For the text-containing cell, return its midpoint in (X, Y) coordinate format. 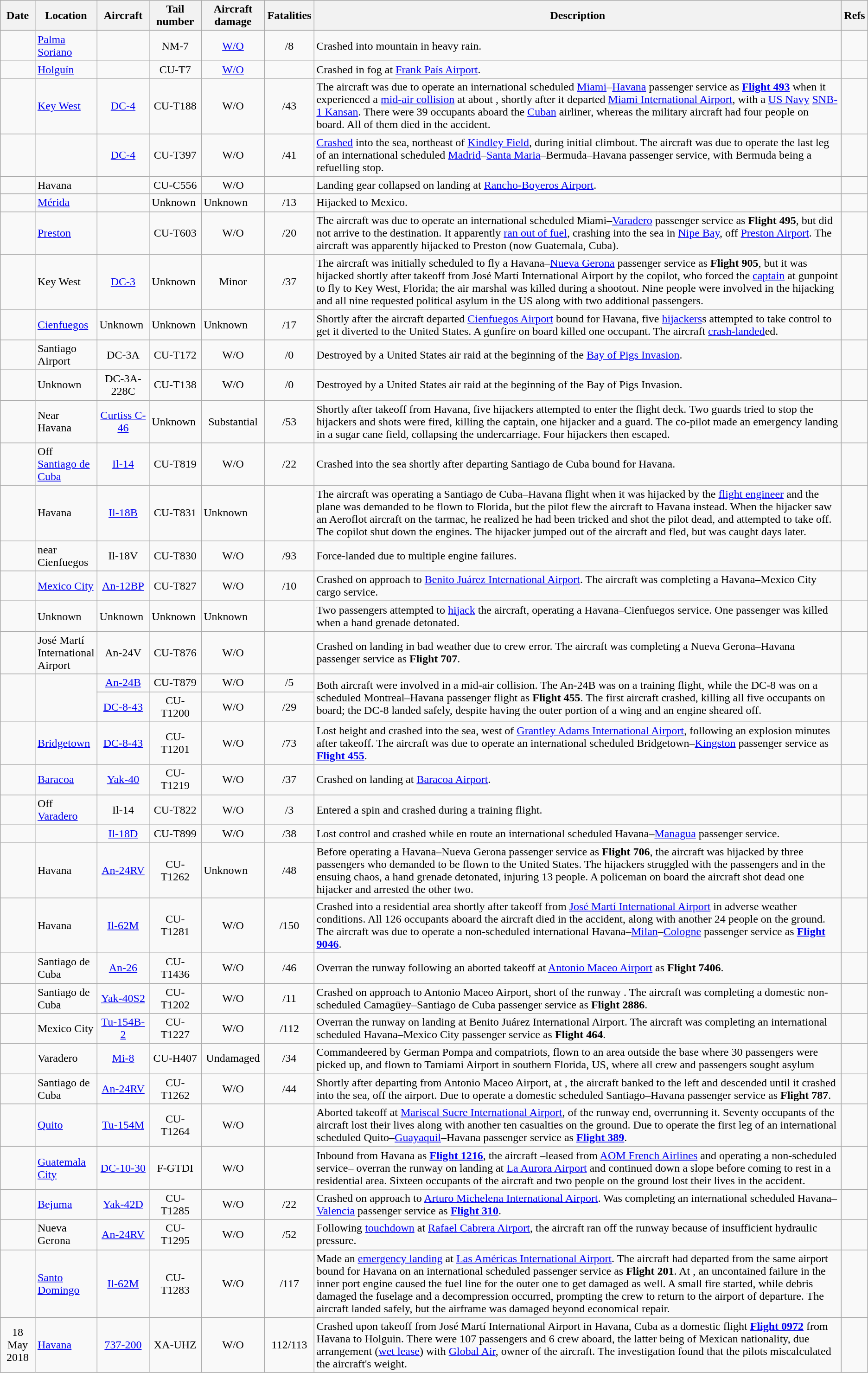
F-GTDI (175, 1168)
CU-T1219 (175, 779)
/43 (289, 106)
/3 (289, 810)
/112 (289, 1029)
/41 (289, 155)
Yak-40 (123, 779)
Holguín (66, 70)
CU-T603 (175, 233)
CU-T879 (175, 683)
Baracoa (66, 779)
Bridgetown (66, 743)
Il-18B (123, 513)
CU-T1285 (175, 1204)
CU-T822 (175, 810)
/10 (289, 586)
737-200 (123, 1345)
DC-3A (123, 354)
/17 (289, 325)
CU-C556 (175, 185)
Varadero (66, 1059)
An-24B (123, 683)
Date (18, 16)
Minor (233, 282)
/38 (289, 834)
Undamaged (233, 1059)
Off Santiago de Cuba (66, 464)
Il-18V (123, 556)
/52 (289, 1235)
Entered a spin and crashed during a training flight. (578, 810)
/20 (289, 233)
José Martí International Airport (66, 653)
/29 (289, 707)
An-24V (123, 653)
/13 (289, 203)
Lost control and crashed while en route an international scheduled Havana–Managua passenger service. (578, 834)
Crashed in fog at Frank País Airport. (578, 70)
Following touchdown at Rafael Cabrera Airport, the aircraft ran off the runway because of insufficient hydraulic pressure. (578, 1235)
DC-3A-228C (123, 385)
Cienfuegos (66, 325)
Aircraft (123, 16)
/8 (289, 45)
An-26 (123, 968)
Tu-154B-2 (123, 1029)
Landing gear collapsed on landing at Rancho-Boyeros Airport. (578, 185)
Il-18D (123, 834)
DC-10-30 (123, 1168)
CU-T1201 (175, 743)
/46 (289, 968)
Santo Domingo (66, 1283)
CU-T1281 (175, 925)
Quito (66, 1125)
Overran the runway following an aborted takeoff at Antonio Maceo Airport as Flight 7406. (578, 968)
Nueva Gerona (66, 1235)
CU-T1227 (175, 1029)
Mérida (66, 203)
Crashed on landing in bad weather due to crew error. The aircraft was completing a Nueva Gerona–Havana passenger service as Flight 707. (578, 653)
Preston (66, 233)
Mi-8 (123, 1059)
/48 (289, 870)
/44 (289, 1089)
Santiago Airport (66, 354)
CU-T831 (175, 513)
112/113 (289, 1345)
Aircraft damage (233, 16)
Tu-154M (123, 1125)
near Cienfuegos (66, 556)
Guatemala City (66, 1168)
Fatalities (289, 16)
Yak-42D (123, 1204)
NM-7 (175, 45)
CU-T172 (175, 354)
CU-T1295 (175, 1235)
CU-T138 (175, 385)
CU-T397 (175, 155)
DC-3 (123, 282)
CU-T1283 (175, 1283)
CU-T1264 (175, 1125)
CU-T1200 (175, 707)
Crashed into mountain in heavy rain. (578, 45)
Near Havana (66, 421)
/150 (289, 925)
CU-T188 (175, 106)
An-12BP (123, 586)
Curtiss C-46 (123, 421)
Hijacked to Mexico. (578, 203)
Palma Soriano (66, 45)
CU-T830 (175, 556)
Yak-40S2 (123, 998)
CU-T876 (175, 653)
CU-T7 (175, 70)
Off Varadero (66, 810)
Bejuma (66, 1204)
/93 (289, 556)
Crashed into the sea shortly after departing Santiago de Cuba bound for Havana. (578, 464)
CU-T1202 (175, 998)
/34 (289, 1059)
/117 (289, 1283)
CU-T1436 (175, 968)
/73 (289, 743)
Two passengers attempted to hijack the aircraft, operating a Havana–Cienfuegos service. One passenger was killed when a hand grenade detonated. (578, 616)
Tail number (175, 16)
Crashed on approach to Benito Juárez International Airport. The aircraft was completing a Havana–Mexico City cargo service. (578, 586)
/5 (289, 683)
Location (66, 16)
Refs (855, 16)
Crashed on landing at Baracoa Airport. (578, 779)
CU-T827 (175, 586)
CU-H407 (175, 1059)
Substantial (233, 421)
Description (578, 16)
/11 (289, 998)
CU-T819 (175, 464)
Force-landed due to multiple engine failures. (578, 556)
18 May 2018 (18, 1345)
CU-T899 (175, 834)
/53 (289, 421)
XA-UHZ (175, 1345)
